From the cell containing the given text, extract its center point as (x, y) coordinate. 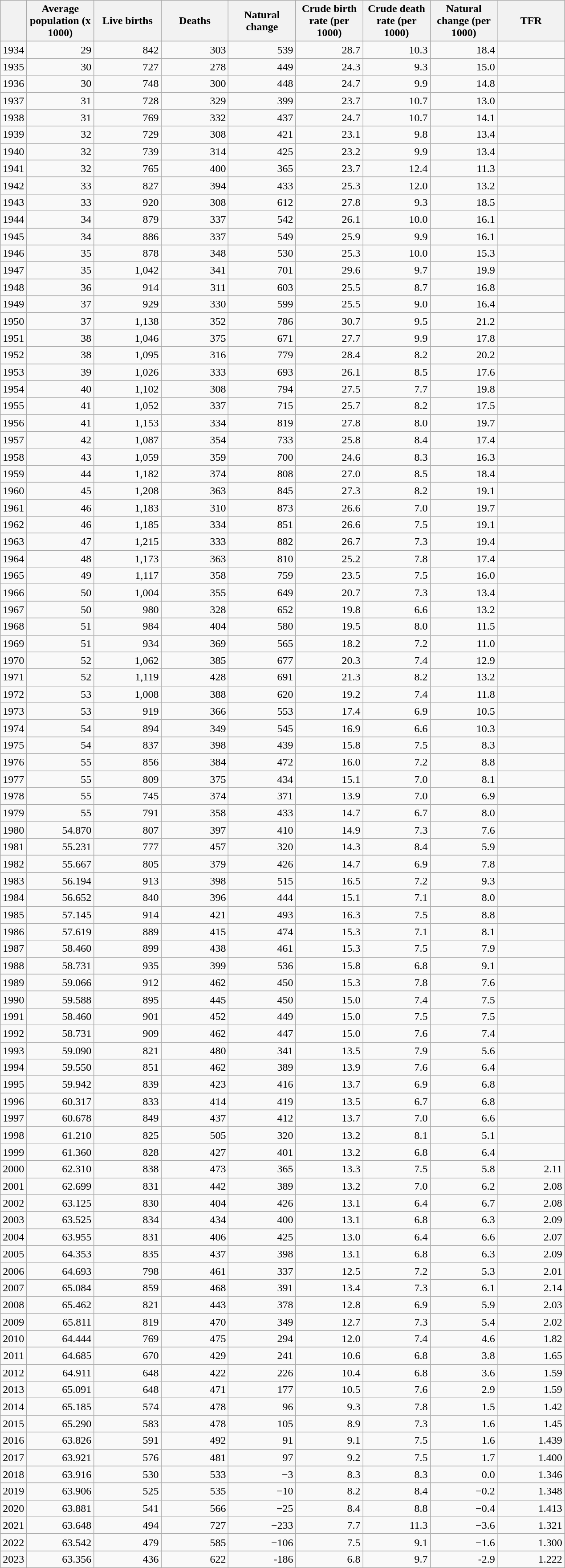
1990 (13, 999)
445 (195, 999)
412 (262, 1118)
56.194 (61, 881)
64.693 (61, 1271)
369 (195, 643)
14.3 (329, 847)
1975 (13, 745)
1,153 (127, 423)
25.9 (329, 237)
1943 (13, 202)
2009 (13, 1322)
574 (127, 1407)
410 (262, 830)
4.6 (464, 1339)
591 (127, 1441)
26.7 (329, 542)
1994 (13, 1068)
20.2 (464, 355)
1.45 (531, 1424)
1992 (13, 1033)
14.8 (464, 84)
16.4 (464, 304)
1958 (13, 457)
63.955 (61, 1237)
1966 (13, 593)
316 (195, 355)
493 (262, 915)
65.290 (61, 1424)
837 (127, 745)
55.667 (61, 864)
700 (262, 457)
2.11 (531, 1169)
9.0 (396, 304)
17.5 (464, 406)
57.145 (61, 915)
1.321 (531, 1525)
1.82 (531, 1339)
1.413 (531, 1508)
394 (195, 185)
2022 (13, 1542)
873 (262, 508)
777 (127, 847)
29 (61, 50)
65.185 (61, 1407)
44 (61, 474)
620 (262, 694)
27.5 (329, 389)
27.7 (329, 338)
396 (195, 898)
2018 (13, 1474)
379 (195, 864)
1,059 (127, 457)
278 (195, 67)
1993 (13, 1050)
2007 (13, 1288)
2020 (13, 1508)
391 (262, 1288)
1956 (13, 423)
765 (127, 168)
19.2 (329, 694)
25.8 (329, 440)
63.881 (61, 1508)
438 (195, 949)
791 (127, 813)
1.348 (531, 1491)
24.6 (329, 457)
332 (195, 118)
1950 (13, 321)
45 (61, 491)
1,052 (127, 406)
1,215 (127, 542)
1973 (13, 711)
48 (61, 559)
1,183 (127, 508)
Average population (x 1000) (61, 21)
Crude birth rate (per 1000) (329, 21)
442 (195, 1186)
1947 (13, 270)
2010 (13, 1339)
794 (262, 389)
535 (195, 1491)
59.550 (61, 1068)
415 (195, 932)
14.1 (464, 118)
1953 (13, 372)
11.0 (464, 643)
18.5 (464, 202)
468 (195, 1288)
Live births (127, 21)
1.65 (531, 1356)
24.3 (329, 67)
1,182 (127, 474)
63.125 (61, 1203)
62.699 (61, 1186)
1954 (13, 389)
1978 (13, 796)
64.685 (61, 1356)
1,208 (127, 491)
739 (127, 151)
63.356 (61, 1559)
805 (127, 864)
473 (195, 1169)
1996 (13, 1101)
835 (127, 1254)
856 (127, 762)
1999 (13, 1152)
59.942 (61, 1085)
929 (127, 304)
−10 (262, 1491)
328 (195, 610)
452 (195, 1016)
63.525 (61, 1220)
879 (127, 219)
1937 (13, 101)
1935 (13, 67)
5.4 (464, 1322)
798 (127, 1271)
729 (127, 135)
60.678 (61, 1118)
2006 (13, 1271)
−3 (262, 1474)
65.084 (61, 1288)
62.310 (61, 1169)
1.300 (531, 1542)
827 (127, 185)
1,004 (127, 593)
3.6 (464, 1373)
-2.9 (464, 1559)
25.2 (329, 559)
19.5 (329, 626)
1,095 (127, 355)
226 (262, 1373)
2.14 (531, 1288)
935 (127, 966)
241 (262, 1356)
810 (262, 559)
1.222 (531, 1559)
17.8 (464, 338)
912 (127, 983)
2.02 (531, 1322)
1,138 (127, 321)
1,185 (127, 525)
2002 (13, 1203)
808 (262, 474)
359 (195, 457)
536 (262, 966)
1944 (13, 219)
1,042 (127, 270)
1976 (13, 762)
715 (262, 406)
1948 (13, 287)
481 (195, 1457)
515 (262, 881)
65.091 (61, 1390)
1995 (13, 1085)
2016 (13, 1441)
423 (195, 1085)
436 (127, 1559)
5.3 (464, 1271)
1980 (13, 830)
691 (262, 677)
1959 (13, 474)
13.3 (329, 1169)
355 (195, 593)
840 (127, 898)
1974 (13, 728)
1969 (13, 643)
1983 (13, 881)
1989 (13, 983)
23.5 (329, 576)
728 (127, 101)
748 (127, 84)
64.911 (61, 1373)
105 (262, 1424)
19.4 (464, 542)
303 (195, 50)
984 (127, 626)
677 (262, 660)
1.7 (464, 1457)
447 (262, 1033)
5.8 (464, 1169)
1972 (13, 694)
457 (195, 847)
745 (127, 796)
−233 (262, 1525)
300 (195, 84)
2008 (13, 1305)
1,008 (127, 694)
1945 (13, 237)
909 (127, 1033)
2004 (13, 1237)
36 (61, 287)
1,117 (127, 576)
2000 (13, 1169)
21.3 (329, 677)
5.6 (464, 1050)
1,173 (127, 559)
920 (127, 202)
64.353 (61, 1254)
56.652 (61, 898)
539 (262, 50)
701 (262, 270)
599 (262, 304)
475 (195, 1339)
448 (262, 84)
1961 (13, 508)
807 (127, 830)
385 (195, 660)
1949 (13, 304)
352 (195, 321)
27.3 (329, 491)
25.7 (329, 406)
378 (262, 1305)
29.6 (329, 270)
96 (262, 1407)
20.3 (329, 660)
622 (195, 1559)
1934 (13, 50)
3.8 (464, 1356)
583 (127, 1424)
2023 (13, 1559)
49 (61, 576)
443 (195, 1305)
1971 (13, 677)
6.2 (464, 1186)
63.542 (61, 1542)
354 (195, 440)
16.5 (329, 881)
1952 (13, 355)
913 (127, 881)
406 (195, 1237)
11.8 (464, 694)
9.5 (396, 321)
14.9 (329, 830)
525 (127, 1491)
43 (61, 457)
1963 (13, 542)
894 (127, 728)
65.811 (61, 1322)
314 (195, 151)
414 (195, 1101)
470 (195, 1322)
59.066 (61, 983)
30.7 (329, 321)
91 (262, 1441)
Natural change (per 1000) (464, 21)
1984 (13, 898)
10.6 (329, 1356)
2003 (13, 1220)
786 (262, 321)
47 (61, 542)
494 (127, 1525)
1946 (13, 254)
1,062 (127, 660)
2021 (13, 1525)
566 (195, 1508)
12.8 (329, 1305)
1.400 (531, 1457)
329 (195, 101)
1982 (13, 864)
1.42 (531, 1407)
809 (127, 779)
1938 (13, 118)
1,046 (127, 338)
11.5 (464, 626)
889 (127, 932)
2014 (13, 1407)
842 (127, 50)
28.7 (329, 50)
839 (127, 1085)
439 (262, 745)
479 (127, 1542)
−1.6 (464, 1542)
−3.6 (464, 1525)
388 (195, 694)
−25 (262, 1508)
28.4 (329, 355)
12.4 (396, 168)
541 (127, 1508)
294 (262, 1339)
42 (61, 440)
474 (262, 932)
834 (127, 1220)
63.906 (61, 1491)
2.03 (531, 1305)
27.0 (329, 474)
55.231 (61, 847)
833 (127, 1101)
1964 (13, 559)
422 (195, 1373)
12.5 (329, 1271)
505 (195, 1135)
384 (195, 762)
899 (127, 949)
1960 (13, 491)
828 (127, 1152)
428 (195, 677)
649 (262, 593)
-186 (262, 1559)
1987 (13, 949)
23.1 (329, 135)
1.439 (531, 1441)
63.921 (61, 1457)
1991 (13, 1016)
330 (195, 304)
471 (195, 1390)
882 (262, 542)
2013 (13, 1390)
−0.2 (464, 1491)
825 (127, 1135)
670 (127, 1356)
59.090 (61, 1050)
533 (195, 1474)
397 (195, 830)
401 (262, 1152)
8.7 (396, 287)
2.07 (531, 1237)
16.9 (329, 728)
859 (127, 1288)
17.6 (464, 372)
2005 (13, 1254)
472 (262, 762)
1957 (13, 440)
−106 (262, 1542)
2019 (13, 1491)
603 (262, 287)
919 (127, 711)
416 (262, 1085)
61.360 (61, 1152)
177 (262, 1390)
830 (127, 1203)
585 (195, 1542)
542 (262, 219)
61.210 (61, 1135)
553 (262, 711)
21.2 (464, 321)
878 (127, 254)
TFR (531, 21)
1942 (13, 185)
2.01 (531, 1271)
1970 (13, 660)
1936 (13, 84)
733 (262, 440)
895 (127, 999)
0.0 (464, 1474)
444 (262, 898)
60.317 (61, 1101)
980 (127, 610)
759 (262, 576)
371 (262, 796)
849 (127, 1118)
652 (262, 610)
2015 (13, 1424)
1962 (13, 525)
59.588 (61, 999)
1.346 (531, 1474)
97 (262, 1457)
1981 (13, 847)
9.8 (396, 135)
671 (262, 338)
2012 (13, 1373)
549 (262, 237)
1965 (13, 576)
1967 (13, 610)
480 (195, 1050)
16.8 (464, 287)
838 (127, 1169)
419 (262, 1101)
311 (195, 287)
6.1 (464, 1288)
576 (127, 1457)
565 (262, 643)
64.444 (61, 1339)
366 (195, 711)
−0.4 (464, 1508)
1955 (13, 406)
310 (195, 508)
348 (195, 254)
2.9 (464, 1390)
1,102 (127, 389)
612 (262, 202)
1997 (13, 1118)
693 (262, 372)
Natural change (262, 21)
19.9 (464, 270)
5.1 (464, 1135)
2017 (13, 1457)
1985 (13, 915)
10.4 (329, 1373)
779 (262, 355)
2001 (13, 1186)
Crude death rate (per 1000) (396, 21)
20.7 (329, 593)
23.2 (329, 151)
580 (262, 626)
63.826 (61, 1441)
845 (262, 491)
1968 (13, 626)
63.648 (61, 1525)
1941 (13, 168)
18.2 (329, 643)
429 (195, 1356)
9.2 (329, 1457)
65.462 (61, 1305)
40 (61, 389)
1998 (13, 1135)
1977 (13, 779)
39 (61, 372)
1939 (13, 135)
545 (262, 728)
1.5 (464, 1407)
57.619 (61, 932)
2011 (13, 1356)
Deaths (195, 21)
886 (127, 237)
54.870 (61, 830)
901 (127, 1016)
1986 (13, 932)
1951 (13, 338)
934 (127, 643)
1,026 (127, 372)
492 (195, 1441)
1,087 (127, 440)
1979 (13, 813)
1,119 (127, 677)
63.916 (61, 1474)
12.9 (464, 660)
427 (195, 1152)
1988 (13, 966)
12.7 (329, 1322)
8.9 (329, 1424)
1940 (13, 151)
